Detect which cell encompasses the target text, then output its [x, y] center coordinate. 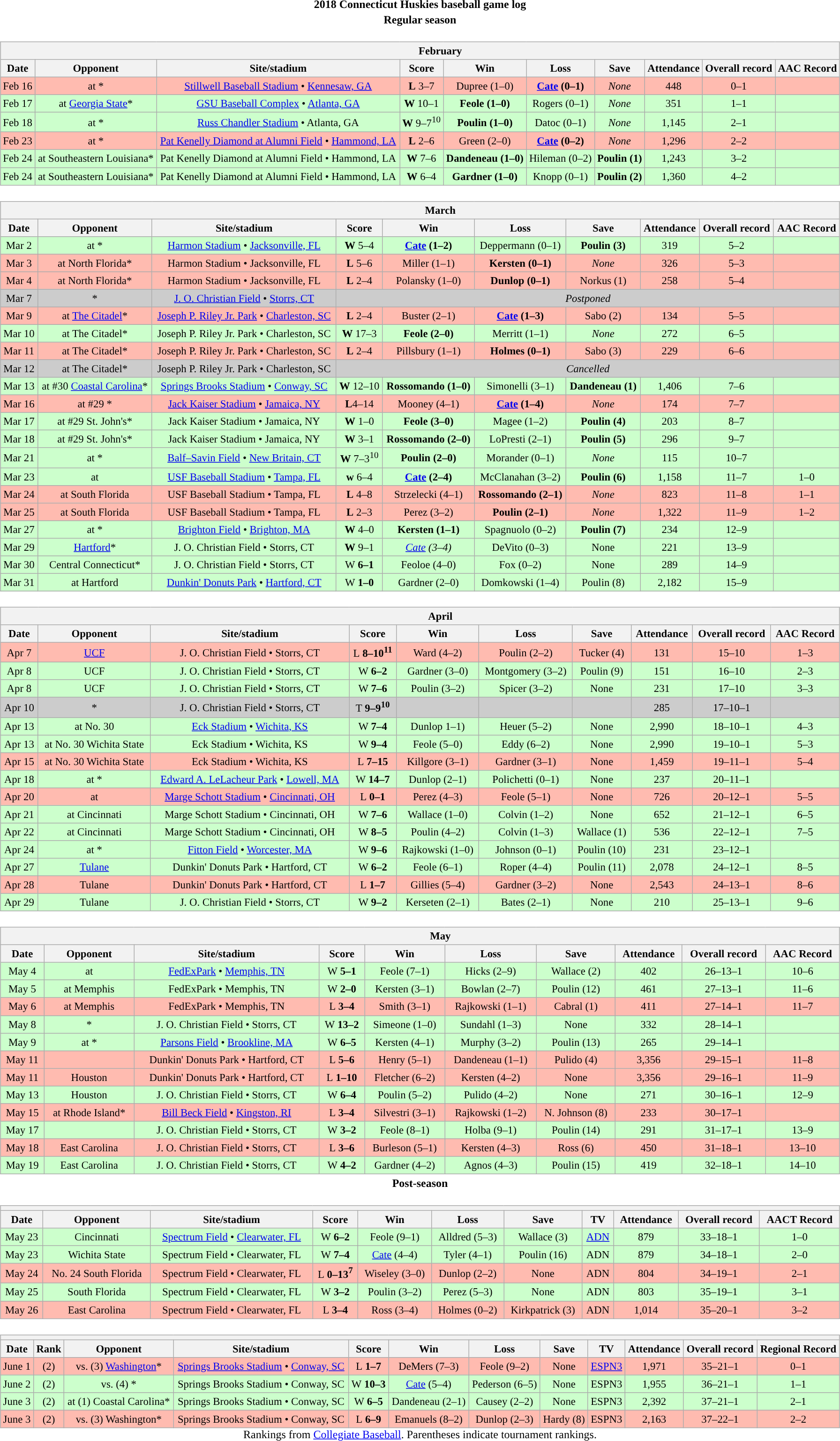
Rank [49, 1349]
L 3–7 [422, 86]
Wallace (2) [576, 971]
Mar 30 [19, 565]
461 [649, 989]
W 8–5 [372, 832]
823 [670, 494]
Murphy (3–2) [490, 1042]
221 [670, 547]
N. Johnson (8) [576, 1112]
Tucker (4) [602, 652]
Sabo (3) [603, 351]
Cincinnati [97, 1237]
DeVito (0–3) [520, 547]
24–12–1 [732, 867]
Poulin (7) [603, 529]
Feoloe (4–0) [428, 565]
8–7 [737, 421]
1,243 [673, 158]
536 [662, 832]
Burleson (5–1) [405, 1148]
Rajkowski (1–1) [490, 1006]
Dunlop (2–1) [438, 779]
Heuer (5–2) [526, 726]
T 9–910 [372, 707]
2–3 [805, 671]
19–10–1 [732, 744]
at Hartford [95, 582]
351 [673, 104]
4–2 [739, 176]
Poulin (3) [603, 245]
Gardner (3–2) [526, 885]
Mooney (4–1) [428, 404]
Central Connecticut* [95, 565]
GSU Baseball Complex • Atlanta, GA [278, 104]
Mar 2 [19, 245]
L4–14 [359, 404]
Kerseten (2–1) [438, 902]
Apr 27 [19, 867]
271 [649, 1095]
Gardner (4–2) [405, 1165]
Feole (2–0) [428, 333]
7–5 [805, 832]
Feb 17 [18, 104]
Roper (4–4) [526, 867]
Buster (2–1) [428, 316]
15–10 [732, 652]
Magee (1–2) [520, 421]
vs. (4) * [119, 1384]
Feb 18 [18, 122]
8–6 [805, 885]
Poulin (2–1) [520, 512]
36–21–1 [720, 1384]
Cate (4–4) [395, 1255]
1,014 [646, 1310]
South Florida [97, 1292]
1,322 [670, 512]
McClanahan (3–2) [520, 477]
May 24 [22, 1273]
W 9–6 [372, 849]
April [420, 616]
Colvin (1–2) [526, 814]
May 26 [22, 1310]
Causey (2–2) [504, 1401]
Cate (5–4) [428, 1384]
March [420, 210]
8–5 [805, 867]
May 6 [22, 1006]
Dandeneau (1) [603, 386]
May 25 [22, 1292]
W 9–2 [372, 902]
Deppermann (0–1) [520, 245]
Holmes (0–1) [520, 351]
May 15 [22, 1112]
Tyler (4–1) [468, 1255]
16–10 [732, 671]
Spicer (3–2) [526, 689]
L 2–3 [359, 512]
No. 24 South Florida [97, 1273]
32–18–1 [723, 1165]
at #29 * [95, 404]
Poulin (5) [603, 439]
L 1–10 [342, 1077]
Holba (9–1) [490, 1130]
Fletcher (6–2) [405, 1077]
Balf–Savin Field • New Britain, CT [244, 458]
10–7 [737, 458]
Rajkowski (1–0) [438, 849]
W 6–1 [359, 565]
Hileman (0–2) [561, 158]
34–19–1 [719, 1273]
34–18–1 [719, 1255]
272 [670, 333]
Dunlop (0–1) [520, 280]
804 [646, 1273]
258 [670, 280]
Poulin (16) [543, 1255]
May 17 [22, 1130]
Dupree (1–0) [485, 86]
Rogers (0–1) [561, 104]
Kersten (4–2) [490, 1077]
Poulin (2–0) [428, 458]
May 13 [22, 1095]
W 4–0 [359, 529]
Killgore (3–1) [438, 761]
Mar 9 [19, 316]
Gardner (3–0) [438, 671]
17–10–1 [732, 707]
Smith (3–1) [405, 1006]
Kersten (1–1) [428, 529]
35–21–1 [720, 1366]
Apr 29 [19, 902]
Mar 10 [19, 333]
Parsons Field • Brookline, MA [227, 1042]
Norkus (1) [603, 280]
Gardner (3–1) [526, 761]
Feole (1–0) [485, 104]
Agnos (4–3) [490, 1165]
134 [670, 316]
Dandeneau (1–0) [485, 158]
Rossomando (1–0) [428, 386]
Wallace (1–0) [438, 814]
W 9–1 [359, 547]
Wallace (1) [602, 832]
Spagnuolo (0–2) [520, 529]
25–13–1 [732, 902]
Johnson (0–1) [526, 849]
Mar 11 [19, 351]
at Rhode Island* [89, 1112]
W 7–310 [359, 458]
332 [649, 1024]
Apr 22 [19, 832]
2,543 [662, 885]
Mar 29 [19, 547]
May 19 [22, 1165]
Bates (2–1) [526, 902]
May [420, 936]
Mar 7 [19, 298]
652 [662, 814]
4–3 [805, 726]
Feole (7–1) [405, 971]
Poulin (11) [602, 867]
13–10 [802, 1148]
Pulido (4) [576, 1059]
Cate (2–4) [428, 477]
18–10–1 [732, 726]
Poulin (2) [620, 176]
Holmes (0–2) [468, 1310]
296 [670, 439]
L 8–1011 [372, 652]
Feole (3–0) [428, 421]
Cabral (1) [576, 1006]
Dandeneau (1–1) [490, 1059]
Feole (5–0) [438, 744]
Rossomando (2–1) [520, 494]
Datoc (0–1) [561, 122]
30–17–1 [723, 1112]
Hicks (2–9) [490, 971]
Poulin (6) [603, 477]
Kersten (3–1) [405, 989]
W 4–2 [342, 1165]
Bill Beck Field • Kingston, RI [227, 1112]
W 17–3 [359, 333]
289 [670, 565]
1–2 [806, 512]
Feole (9–1) [395, 1237]
at #30 Coastal Carolina* [95, 386]
9–7 [737, 439]
May 9 [22, 1042]
Apr 21 [19, 814]
31–18–1 [723, 1148]
L 6–9 [368, 1419]
Rossomando (2–0) [428, 439]
Poulin (14) [576, 1130]
Cate (0–1) [561, 86]
234 [670, 529]
Domkowski (1–4) [520, 582]
291 [649, 1130]
1–3 [805, 652]
at (1) Coastal Carolina* [119, 1401]
Silvestri (3–1) [405, 1112]
May 5 [22, 989]
285 [662, 707]
Mar 23 [19, 477]
237 [662, 779]
Polansky (1–0) [428, 280]
Poulin (13) [576, 1042]
Cate (3–4) [428, 547]
Bowlan (2–7) [490, 989]
35–20–1 [719, 1310]
Apr 20 [19, 796]
Pulido (4–2) [490, 1095]
7–6 [737, 386]
Montgomery (3–2) [526, 671]
Regional Record [799, 1349]
W 10–3 [368, 1384]
Mar 25 [19, 512]
Merritt (1–1) [520, 333]
Edward A. LeLacheur Park • Lowell, MA [249, 779]
Fitton Field • Worcester, MA [249, 849]
Kersten (4–3) [490, 1148]
Mar 13 [19, 386]
2,182 [670, 582]
Sundahl (1–3) [490, 1024]
Feole (6–1) [438, 867]
37–21–1 [720, 1401]
Henry (5–1) [405, 1059]
w 6–4 [359, 477]
31–17–1 [723, 1130]
402 [649, 971]
23–12–1 [732, 849]
Poulin (9) [602, 671]
Postponed [588, 298]
3–3 [805, 689]
Pillsbury (1–1) [428, 351]
Cate (1–3) [520, 316]
15–9 [737, 582]
20–11–1 [732, 779]
1,971 [654, 1366]
265 [649, 1042]
Rajkowski (1–2) [490, 1112]
27–13–1 [723, 989]
Eddy (6–2) [526, 744]
W 12–10 [359, 386]
Gardner (2–0) [428, 582]
W 9–710 [422, 122]
Apr 24 [19, 849]
Pederson (6–5) [504, 1384]
2,078 [662, 867]
Feb 16 [18, 86]
L 3–6 [342, 1148]
5–2 [737, 245]
Cate (1–4) [520, 404]
Brighton Field • Brighton, MA [244, 529]
29–15–1 [723, 1059]
229 [670, 351]
DeMers (7–3) [428, 1366]
Emanuels (8–2) [428, 1419]
233 [649, 1112]
10–6 [802, 971]
17–10 [732, 689]
1,360 [673, 176]
419 [649, 1165]
1,158 [670, 477]
Dunlop (2–2) [468, 1273]
448 [673, 86]
Poulin (2–2) [526, 652]
Poulin (12) [576, 989]
June 2 [17, 1384]
L 7–15 [372, 761]
Dandeneau (2–1) [428, 1401]
at Georgia State* [96, 104]
W 13–2 [342, 1024]
Dunlop 1–1) [438, 726]
Kersten (4–1) [405, 1042]
2–0 [800, 1255]
Cate (1–2) [428, 245]
203 [670, 421]
Perez (4–3) [438, 796]
Perez (3–2) [428, 512]
450 [649, 1148]
319 [670, 245]
1,296 [673, 141]
Mar 31 [19, 582]
Poulin (8) [603, 582]
Hartford* [95, 547]
Mar 16 [19, 404]
AACT Record [800, 1219]
210 [662, 902]
Poulin (15) [576, 1165]
at No. 30 [94, 726]
803 [646, 1292]
2,392 [654, 1401]
Apr 15 [19, 761]
Russ Chandler Stadium • Atlanta, GA [278, 122]
Ward (4–2) [438, 652]
Mar 17 [19, 421]
19–11–1 [732, 761]
Strzelecki (4–1) [428, 494]
Mar 27 [19, 529]
Simeone (1–0) [405, 1024]
14–9 [737, 565]
Wichita State [97, 1255]
Gardner (1–0) [485, 176]
6–6 [737, 351]
Knopp (0–1) [561, 176]
Wallace (3) [543, 1237]
Stillwell Baseball Stadium • Kennesaw, GA [278, 86]
411 [649, 1006]
L 0–137 [335, 1273]
Feb 23 [18, 141]
Cate (0–2) [561, 141]
Ross (6) [576, 1148]
151 [662, 671]
May 18 [22, 1148]
1,406 [670, 386]
2,163 [654, 1419]
W 14–7 [372, 779]
26–13–1 [723, 971]
Morander (0–1) [520, 458]
35–19–1 [719, 1292]
29–14–1 [723, 1042]
1,459 [662, 761]
Alldred (5–3) [468, 1237]
February [420, 51]
3–1 [800, 1292]
L 2–6 [422, 141]
Miller (1–1) [428, 263]
Cancelled [588, 368]
May 8 [22, 1024]
Dunlop (2–3) [504, 1419]
Poulin (1–0) [485, 122]
726 [662, 796]
27–14–1 [723, 1006]
Mar 12 [19, 368]
Mar 3 [19, 263]
Mar 4 [19, 280]
Feole (8–1) [405, 1130]
Apr 7 [19, 652]
Apr 28 [19, 885]
30–16–1 [723, 1095]
LoPresti (2–1) [520, 439]
326 [670, 263]
W 10–1 [422, 104]
28–14–1 [723, 1024]
Mar 21 [19, 458]
131 [662, 652]
W 5–4 [359, 245]
W 9–4 [372, 744]
Polichetti (0–1) [526, 779]
Ross (3–4) [395, 1310]
20–12–1 [732, 796]
Kersten (0–1) [520, 263]
37–22–1 [720, 1419]
Feole (5–1) [526, 796]
Apr 10 [19, 707]
Gillies (5–4) [438, 885]
Poulin (10) [602, 849]
Mar 18 [19, 439]
21–12–1 [732, 814]
Feole (9–2) [504, 1366]
115 [670, 458]
June 1 [17, 1366]
14–10 [802, 1165]
L 4–8 [359, 494]
Kirkpatrick (3) [543, 1310]
7–7 [737, 404]
33–18–1 [719, 1237]
Wiseley (3–0) [395, 1273]
22–12–1 [732, 832]
Perez (5–3) [468, 1292]
29–16–1 [723, 1077]
Mar 24 [19, 494]
Sabo (2) [603, 316]
W 2–0 [342, 989]
L 0–1 [372, 796]
1,955 [654, 1384]
Poulin (4) [603, 421]
Simonelli (3–1) [520, 386]
1,145 [673, 122]
11–6 [802, 989]
174 [670, 404]
9–6 [805, 902]
Apr 18 [19, 779]
May 4 [22, 971]
W 3–1 [359, 439]
Hardy (8) [564, 1419]
Colvin (1–3) [526, 832]
Poulin (1) [620, 158]
Poulin (5–2) [405, 1095]
24–13–1 [732, 885]
Fox (0–2) [520, 565]
Green (2–0) [485, 141]
W 5–1 [342, 971]
Poulin (4–2) [438, 832]
